Return the (X, Y) coordinate for the center point of the cell that contains the specified text.  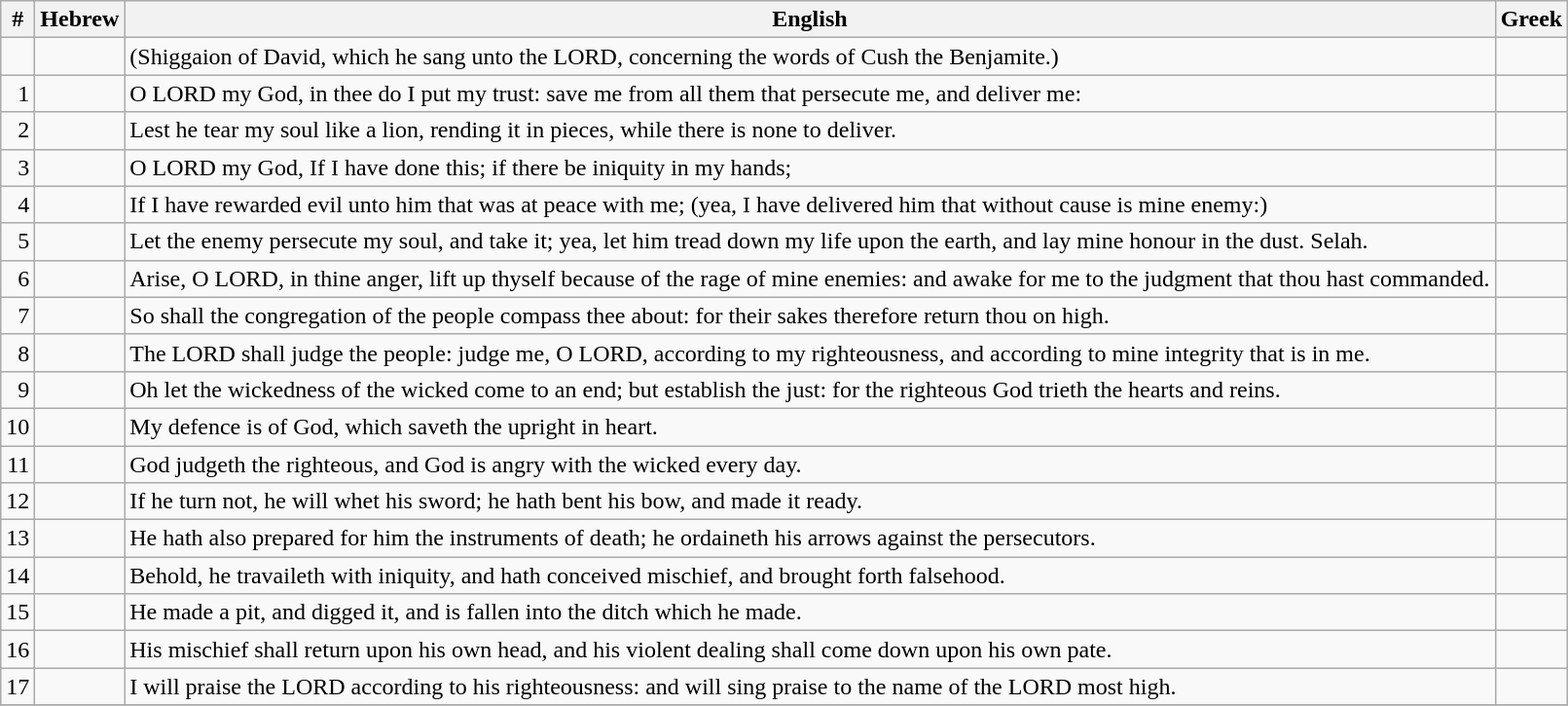
English (810, 19)
Lest he tear my soul like a lion, rending it in pieces, while there is none to deliver. (810, 130)
4 (18, 204)
6 (18, 279)
15 (18, 613)
My defence is of God, which saveth the upright in heart. (810, 427)
He made a pit, and digged it, and is fallen into the ditch which he made. (810, 613)
Behold, he travaileth with iniquity, and hath conceived mischief, and brought forth falsehood. (810, 576)
1 (18, 93)
Hebrew (80, 19)
The LORD shall judge the people: judge me, O LORD, according to my righteousness, and according to mine integrity that is in me. (810, 353)
Arise, O LORD, in thine anger, lift up thyself because of the rage of mine enemies: and awake for me to the judgment that thou hast commanded. (810, 279)
2 (18, 130)
17 (18, 687)
Greek (1532, 19)
# (18, 19)
(Shiggaion of David, which he sang unto the LORD, concerning the words of Cush the Benjamite.) (810, 56)
So shall the congregation of the people compass thee about: for their sakes therefore return thou on high. (810, 316)
8 (18, 353)
3 (18, 167)
16 (18, 650)
9 (18, 390)
O LORD my God, If I have done this; if there be iniquity in my hands; (810, 167)
I will praise the LORD according to his righteousness: and will sing praise to the name of the LORD most high. (810, 687)
14 (18, 576)
If he turn not, he will whet his sword; he hath bent his bow, and made it ready. (810, 502)
God judgeth the righteous, and God is angry with the wicked every day. (810, 464)
5 (18, 242)
He hath also prepared for him the instruments of death; he ordaineth his arrows against the persecutors. (810, 539)
13 (18, 539)
Let the enemy persecute my soul, and take it; yea, let him tread down my life upon the earth, and lay mine honour in the dust. Selah. (810, 242)
His mischief shall return upon his own head, and his violent dealing shall come down upon his own pate. (810, 650)
7 (18, 316)
O LORD my God, in thee do I put my trust: save me from all them that persecute me, and deliver me: (810, 93)
10 (18, 427)
Oh let the wickedness of the wicked come to an end; but establish the just: for the righteous God trieth the hearts and reins. (810, 390)
12 (18, 502)
If I have rewarded evil unto him that was at peace with me; (yea, I have delivered him that without cause is mine enemy:) (810, 204)
11 (18, 464)
